Return the (X, Y) coordinate for the center point of the cell that contains the specified text.  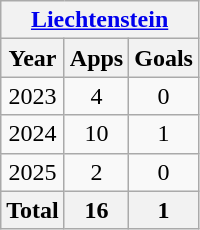
Liechtenstein (100, 20)
Goals (164, 58)
2023 (33, 96)
Year (33, 58)
2024 (33, 134)
2 (96, 172)
10 (96, 134)
2025 (33, 172)
Total (33, 210)
Apps (96, 58)
16 (96, 210)
4 (96, 96)
